Output the [x, y] coordinate of the center of the cell containing the given text.  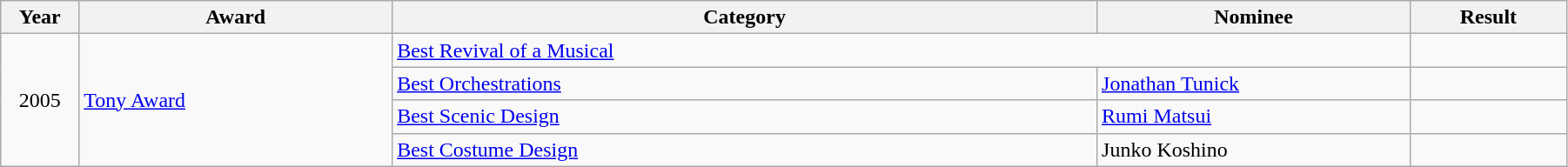
Jonathan Tunick [1254, 83]
Nominee [1254, 17]
Best Revival of a Musical [901, 50]
Rumi Matsui [1254, 117]
Best Orchestrations [745, 83]
Junko Koshino [1254, 150]
Award [236, 17]
Year [40, 17]
Best Costume Design [745, 150]
Category [745, 17]
Tony Award [236, 100]
2005 [40, 100]
Result [1488, 17]
Best Scenic Design [745, 117]
